Locate the cell with the specified text and output its [x, y] center coordinate. 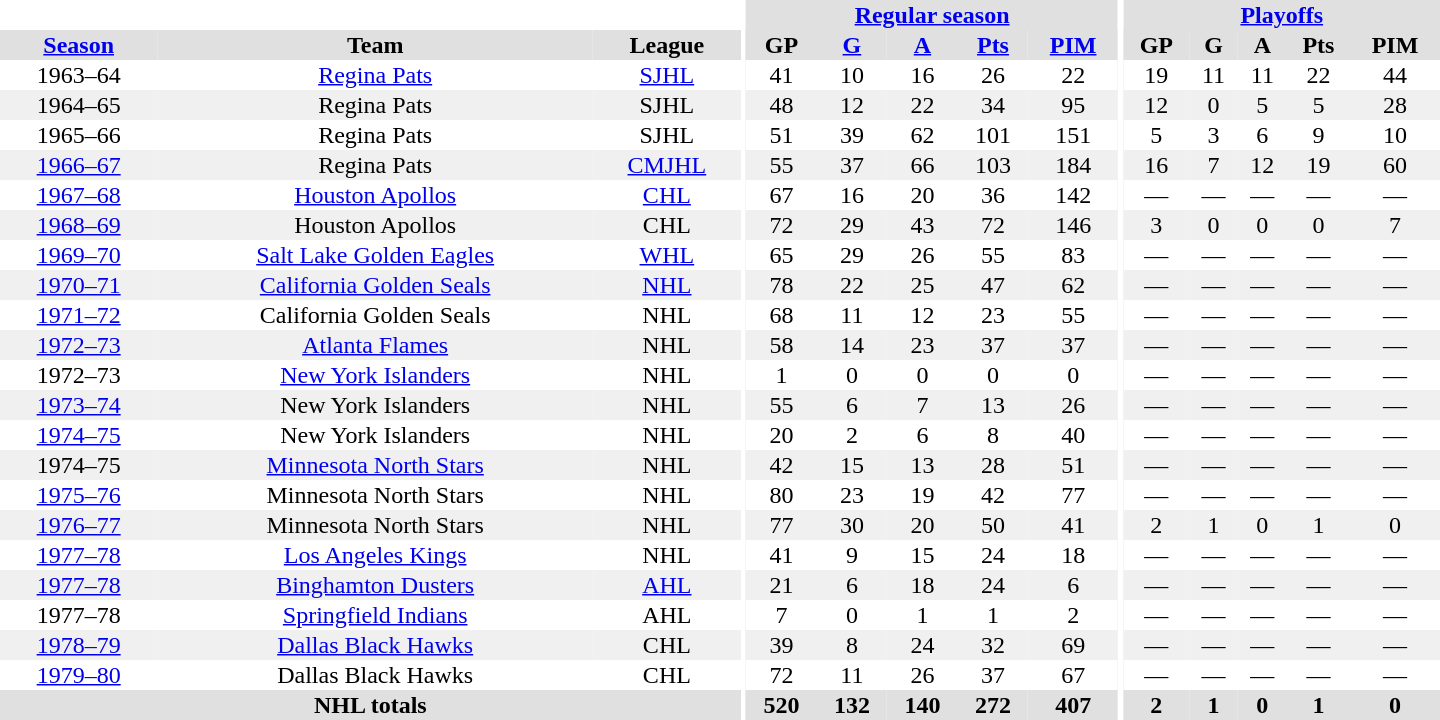
League [667, 45]
32 [994, 645]
36 [994, 195]
1979–80 [78, 675]
WHL [667, 255]
21 [782, 585]
1971–72 [78, 315]
1969–70 [78, 255]
Los Angeles Kings [375, 555]
66 [922, 165]
CMJHL [667, 165]
14 [852, 345]
58 [782, 345]
Season [78, 45]
NHL totals [370, 705]
1968–69 [78, 225]
Playoffs [1282, 15]
Binghamton Dusters [375, 585]
142 [1073, 195]
60 [1395, 165]
1964–65 [78, 105]
34 [994, 105]
407 [1073, 705]
1970–71 [78, 285]
Salt Lake Golden Eagles [375, 255]
140 [922, 705]
68 [782, 315]
30 [852, 525]
48 [782, 105]
1965–66 [78, 135]
Springfield Indians [375, 615]
1963–64 [78, 75]
65 [782, 255]
44 [1395, 75]
83 [1073, 255]
146 [1073, 225]
1975–76 [78, 495]
78 [782, 285]
Atlanta Flames [375, 345]
520 [782, 705]
47 [994, 285]
1973–74 [78, 405]
95 [1073, 105]
151 [1073, 135]
40 [1073, 435]
101 [994, 135]
1966–67 [78, 165]
25 [922, 285]
Regular season [932, 15]
1976–77 [78, 525]
1967–68 [78, 195]
1978–79 [78, 645]
272 [994, 705]
132 [852, 705]
80 [782, 495]
43 [922, 225]
103 [994, 165]
50 [994, 525]
69 [1073, 645]
Team [375, 45]
184 [1073, 165]
